Identify which cell holds the provided text, then report its [x, y] central coordinate. 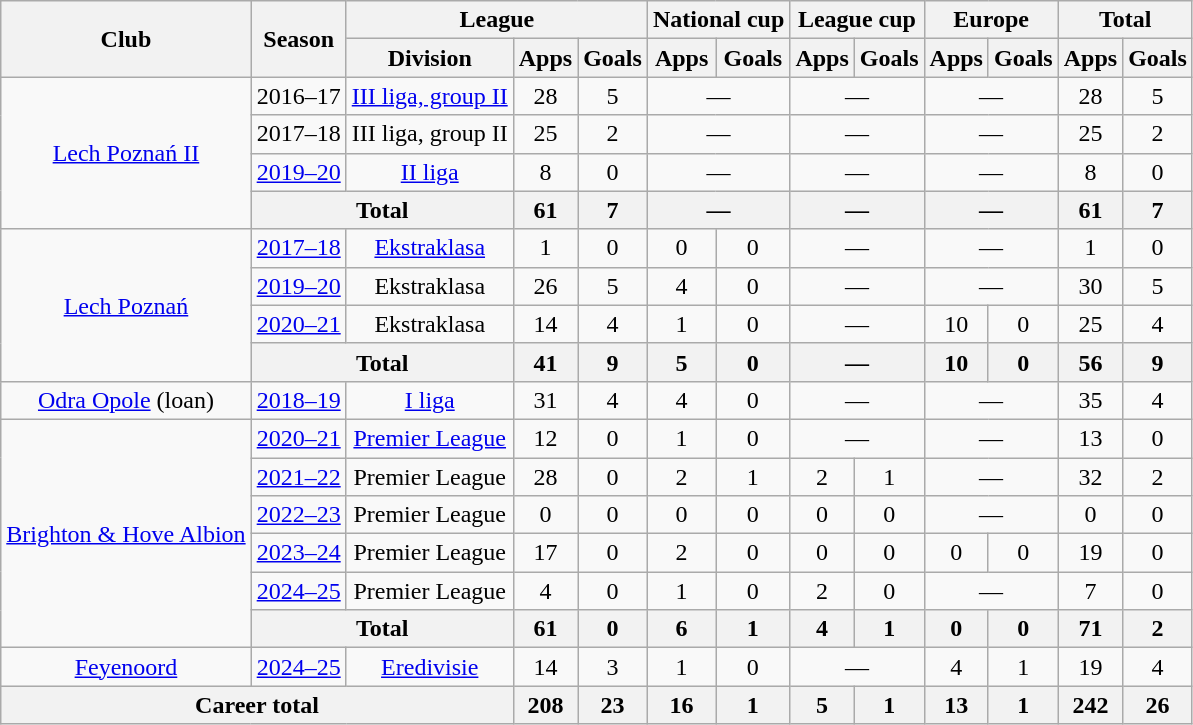
32 [1090, 477]
Odra Opole (loan) [126, 400]
Career total [257, 705]
Club [126, 39]
2022–23 [298, 515]
56 [1090, 362]
I liga [430, 400]
6 [681, 629]
30 [1090, 286]
Season [298, 39]
Eredivisie [430, 667]
Europe [991, 20]
League [496, 20]
35 [1090, 400]
2016–17 [298, 96]
II liga [430, 172]
12 [545, 438]
41 [545, 362]
16 [681, 705]
National cup [718, 20]
Lech Poznań [126, 305]
17 [545, 553]
31 [545, 400]
23 [613, 705]
Division [430, 58]
2018–19 [298, 400]
242 [1090, 705]
2021–22 [298, 477]
League cup [857, 20]
208 [545, 705]
3 [613, 667]
2023–24 [298, 553]
71 [1090, 629]
Feyenoord [126, 667]
Brighton & Hove Albion [126, 533]
Lech Poznań II [126, 153]
